Detect which cell encompasses the target text, then output its [X, Y] center coordinate. 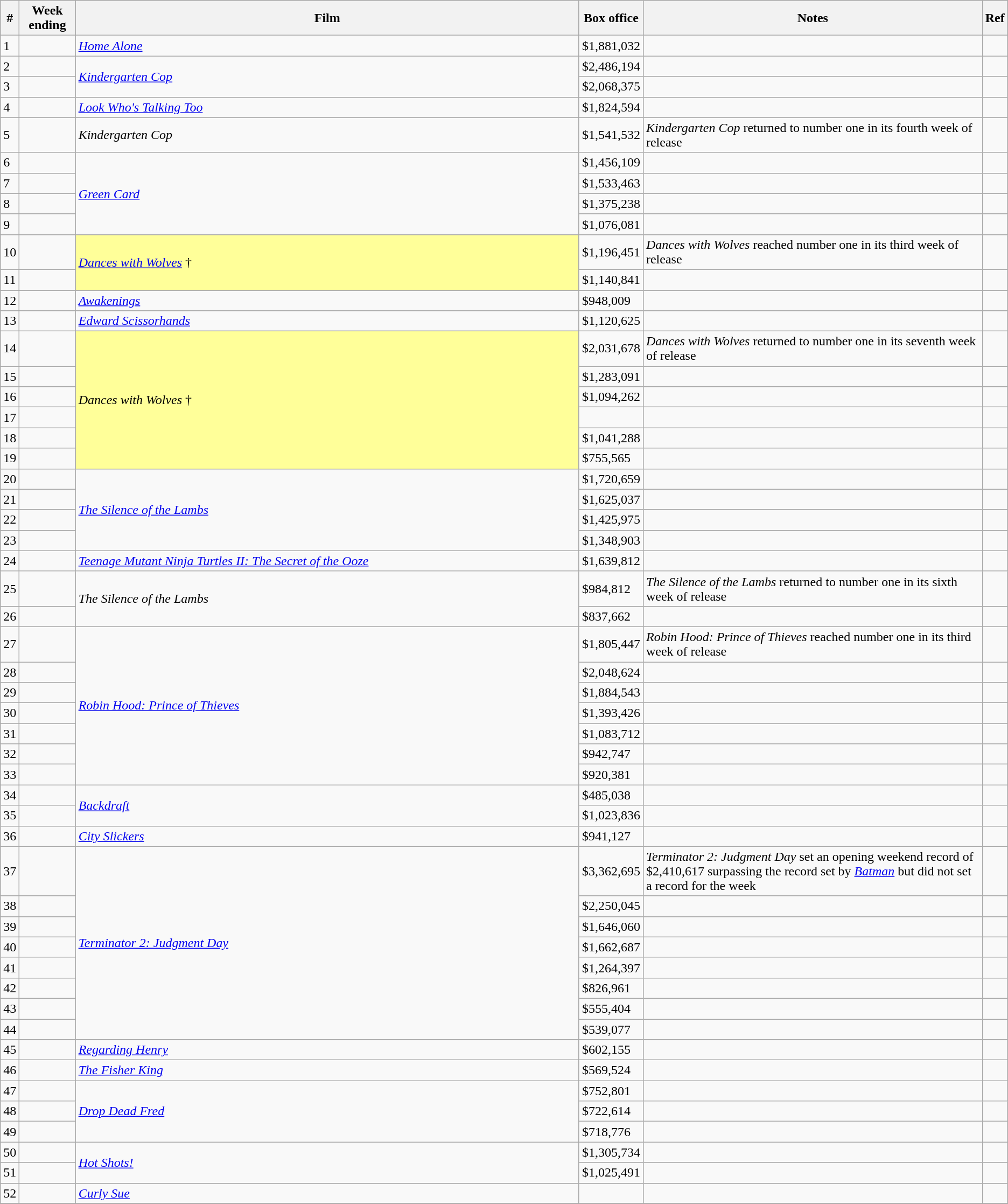
$1,720,659 [611, 479]
15 [10, 377]
Kindergarten Cop returned to number one in its fourth week of release [813, 135]
$722,614 [611, 1111]
37 [10, 871]
Robin Hood: Prince of Thieves [327, 706]
The Fisher King [327, 1070]
$2,031,678 [611, 349]
$2,486,194 [611, 66]
$1,662,687 [611, 947]
17 [10, 417]
38 [10, 906]
33 [10, 775]
$1,639,812 [611, 561]
$755,565 [611, 458]
$826,961 [611, 988]
$1,041,288 [611, 438]
Robin Hood: Prince of Thieves reached number one in its third week of release [813, 644]
$920,381 [611, 775]
46 [10, 1070]
40 [10, 947]
Awakenings [327, 300]
Curly Sue [327, 1193]
14 [10, 349]
Home Alone [327, 46]
Edward Scissorhands [327, 321]
45 [10, 1050]
41 [10, 968]
$1,025,491 [611, 1173]
35 [10, 816]
24 [10, 561]
Drop Dead Fred [327, 1111]
$1,456,109 [611, 163]
$1,023,836 [611, 816]
Terminator 2: Judgment Day [327, 943]
7 [10, 183]
13 [10, 321]
Film [327, 18]
$2,048,624 [611, 672]
$569,524 [611, 1070]
47 [10, 1091]
4 [10, 107]
$539,077 [611, 1029]
$3,362,695 [611, 871]
$602,155 [611, 1050]
43 [10, 1008]
3 [10, 87]
$1,625,037 [611, 499]
$1,120,625 [611, 321]
Green Card [327, 193]
18 [10, 438]
$1,425,975 [611, 520]
8 [10, 204]
6 [10, 163]
$1,805,447 [611, 644]
$1,264,397 [611, 968]
$1,140,841 [611, 280]
42 [10, 988]
25 [10, 588]
$718,776 [611, 1132]
16 [10, 397]
10 [10, 252]
Box office [611, 18]
Dances with Wolves reached number one in its third week of release [813, 252]
$1,375,238 [611, 204]
51 [10, 1173]
$1,541,532 [611, 135]
City Slickers [327, 836]
$948,009 [611, 300]
39 [10, 927]
28 [10, 672]
$1,094,262 [611, 397]
34 [10, 795]
12 [10, 300]
$2,068,375 [611, 87]
Notes [813, 18]
30 [10, 713]
32 [10, 754]
$1,881,032 [611, 46]
$555,404 [611, 1008]
Ref [995, 18]
5 [10, 135]
$1,824,594 [611, 107]
50 [10, 1152]
# [10, 18]
$942,747 [611, 754]
$1,533,463 [611, 183]
27 [10, 644]
23 [10, 540]
$1,083,712 [611, 734]
Look Who's Talking Too [327, 107]
9 [10, 224]
$1,646,060 [611, 927]
Teenage Mutant Ninja Turtles II: The Secret of the Ooze [327, 561]
31 [10, 734]
$1,884,543 [611, 693]
2 [10, 66]
20 [10, 479]
21 [10, 499]
48 [10, 1111]
Week ending [47, 18]
$1,393,426 [611, 713]
$984,812 [611, 588]
29 [10, 693]
36 [10, 836]
22 [10, 520]
$1,196,451 [611, 252]
26 [10, 616]
$1,305,734 [611, 1152]
$941,127 [611, 836]
$2,250,045 [611, 906]
1 [10, 46]
Backdraft [327, 805]
19 [10, 458]
Hot Shots! [327, 1163]
$1,348,903 [611, 540]
$1,283,091 [611, 377]
Terminator 2: Judgment Day set an opening weekend record of $2,410,617 surpassing the record set by Batman but did not set a record for the week [813, 871]
$485,038 [611, 795]
49 [10, 1132]
$1,076,081 [611, 224]
44 [10, 1029]
52 [10, 1193]
Regarding Henry [327, 1050]
$752,801 [611, 1091]
$837,662 [611, 616]
Dances with Wolves returned to number one in its seventh week of release [813, 349]
The Silence of the Lambs returned to number one in its sixth week of release [813, 588]
11 [10, 280]
